Return the [X, Y] coordinate for the center point of the cell that contains the specified text.  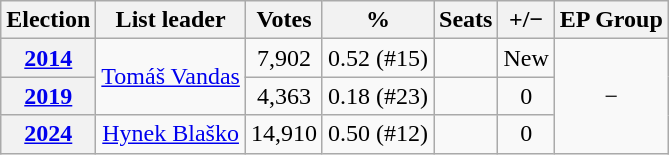
New [526, 58]
Seats [466, 20]
EP Group [611, 20]
Hynek Blaško [171, 134]
2024 [48, 134]
7,902 [284, 58]
+/− [526, 20]
0.50 (#12) [378, 134]
0.18 (#23) [378, 96]
List leader [171, 20]
14,910 [284, 134]
0.52 (#15) [378, 58]
− [611, 96]
Election [48, 20]
4,363 [284, 96]
Tomáš Vandas [171, 77]
2014 [48, 58]
% [378, 20]
2019 [48, 96]
Votes [284, 20]
